Scan for the cell matching the given text and deliver its (X, Y) coordinate at center. 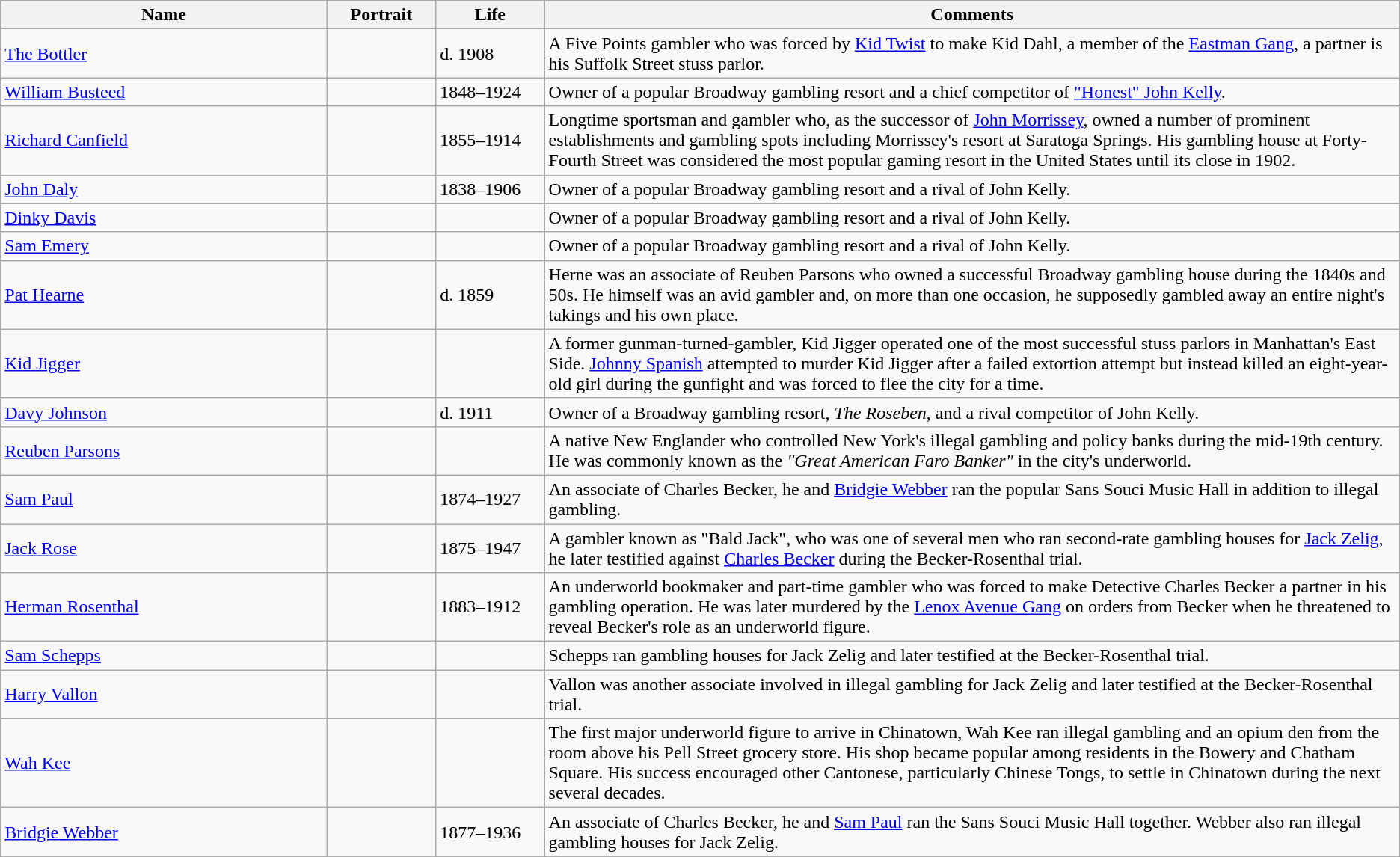
Jack Rose (164, 547)
Pat Hearne (164, 295)
Owner of a popular Broadway gambling resort and a chief competitor of "Honest" John Kelly. (972, 92)
d. 1908 (491, 54)
1848–1924 (491, 92)
1875–1947 (491, 547)
1855–1914 (491, 141)
1883–1912 (491, 607)
Davy Johnson (164, 412)
Vallon was another associate involved in illegal gambling for Jack Zelig and later testified at the Becker-Rosenthal trial. (972, 694)
An associate of Charles Becker, he and Sam Paul ran the Sans Souci Music Hall together. Webber also ran illegal gambling houses for Jack Zelig. (972, 832)
d. 1911 (491, 412)
1838–1906 (491, 189)
The Bottler (164, 54)
Harry Vallon (164, 694)
Sam Emery (164, 246)
An associate of Charles Becker, he and Bridgie Webber ran the popular Sans Souci Music Hall in addition to illegal gambling. (972, 500)
Bridgie Webber (164, 832)
Sam Schepps (164, 656)
Comments (972, 15)
Owner of a Broadway gambling resort, The Roseben, and a rival competitor of John Kelly. (972, 412)
Life (491, 15)
1877–1936 (491, 832)
Schepps ran gambling houses for Jack Zelig and later testified at the Becker-Rosenthal trial. (972, 656)
Name (164, 15)
d. 1859 (491, 295)
Portrait (381, 15)
A Five Points gambler who was forced by Kid Twist to make Kid Dahl, a member of the Eastman Gang, a partner is his Suffolk Street stuss parlor. (972, 54)
Wah Kee (164, 763)
1874–1927 (491, 500)
Kid Jigger (164, 363)
Dinky Davis (164, 218)
John Daly (164, 189)
Sam Paul (164, 500)
William Busteed (164, 92)
Reuben Parsons (164, 450)
Herman Rosenthal (164, 607)
Richard Canfield (164, 141)
